Detect which cell encompasses the target text, then output its (X, Y) center coordinate. 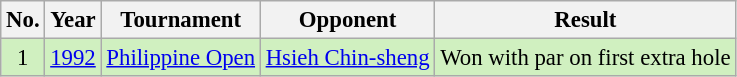
Result (586, 20)
1 (23, 58)
Hsieh Chin-sheng (347, 58)
Opponent (347, 20)
No. (23, 20)
1992 (73, 58)
Tournament (180, 20)
Won with par on first extra hole (586, 58)
Year (73, 20)
Philippine Open (180, 58)
